Identify which cell holds the provided text, then report its [x, y] central coordinate. 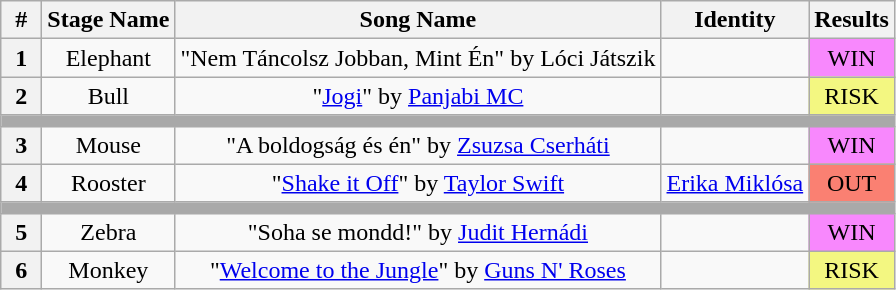
Mouse [108, 145]
2 [22, 96]
3 [22, 145]
Results [852, 20]
Song Name [418, 20]
"Soha se mondd!" by Judit Hernádi [418, 232]
Identity [735, 20]
Stage Name [108, 20]
"Shake it Off" by Taylor Swift [418, 183]
"Jogi" by Panjabi MC [418, 96]
"Nem Táncolsz Jobban, Mint Én" by Lóci Játszik [418, 58]
"A boldogság és én" by Zsuzsa Cserháti [418, 145]
# [22, 20]
Erika Miklósa [735, 183]
Rooster [108, 183]
Elephant [108, 58]
5 [22, 232]
Zebra [108, 232]
"Welcome to the Jungle" by Guns N' Roses [418, 270]
6 [22, 270]
1 [22, 58]
Monkey [108, 270]
OUT [852, 183]
Bull [108, 96]
4 [22, 183]
